Capture the cell that displays the provided text and extract its (X, Y) central coordinate. 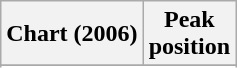
Chart (2006) (72, 34)
Peakposition (189, 34)
